Extract the (X, Y) coordinate from the center of the cell holding the provided text.  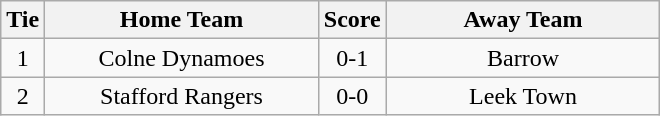
0-1 (352, 58)
Home Team (182, 20)
Away Team (523, 20)
Score (352, 20)
Colne Dynamoes (182, 58)
1 (23, 58)
Leek Town (523, 96)
Barrow (523, 58)
2 (23, 96)
0-0 (352, 96)
Stafford Rangers (182, 96)
Tie (23, 20)
